Return the [X, Y] coordinate for the center point of the cell that contains the specified text.  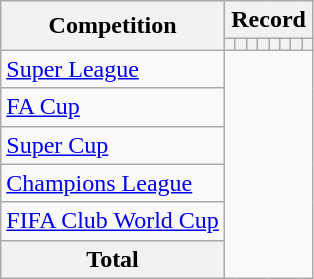
Record [268, 20]
FIFA Club World Cup [113, 221]
Super Cup [113, 145]
Competition [113, 26]
Champions League [113, 183]
Super League [113, 69]
FA Cup [113, 107]
Total [113, 259]
